Capture the cell that displays the provided text and extract its [X, Y] central coordinate. 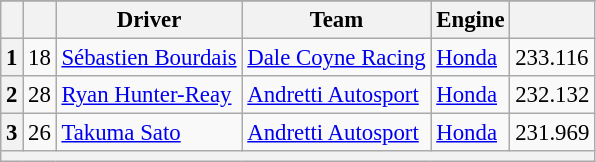
231.969 [552, 133]
Ryan Hunter-Reay [149, 95]
Takuma Sato [149, 133]
Sébastien Bourdais [149, 58]
18 [40, 58]
Team [336, 20]
Engine [470, 20]
28 [40, 95]
Dale Coyne Racing [336, 58]
3 [12, 133]
26 [40, 133]
2 [12, 95]
Driver [149, 20]
1 [12, 58]
232.132 [552, 95]
233.116 [552, 58]
